Scan for the cell matching the given text and deliver its [X, Y] coordinate at center. 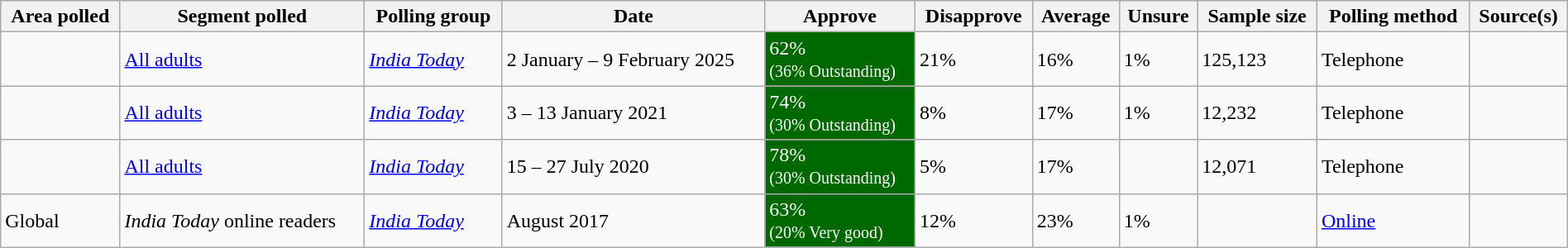
Area polled [60, 17]
21% [973, 60]
Sample size [1257, 17]
August 2017 [633, 220]
74%(30% Outstanding) [840, 112]
78%(30% Outstanding) [840, 167]
Polling group [433, 17]
23% [1075, 220]
Disapprove [973, 17]
2 January – 9 February 2025 [633, 60]
125,123 [1257, 60]
3 – 13 January 2021 [633, 112]
15 – 27 July 2020 [633, 167]
8% [973, 112]
Date [633, 17]
Online [1393, 220]
Unsure [1158, 17]
Global [60, 220]
63%(20% Very good) [840, 220]
12,071 [1257, 167]
62%(36% Outstanding) [840, 60]
Average [1075, 17]
Polling method [1393, 17]
16% [1075, 60]
5% [973, 167]
Source(s) [1518, 17]
Approve [840, 17]
Segment polled [242, 17]
India Today online readers [242, 220]
12% [973, 220]
12,232 [1257, 112]
